Pinpoint the cell where the given text exists, returning its (X, Y) midpoint coordinate. 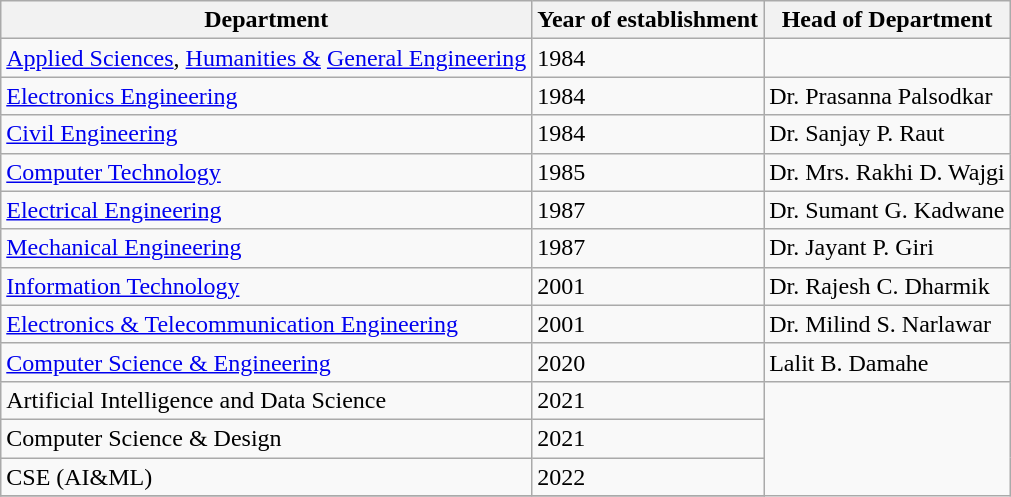
Information Technology (266, 286)
Head of Department (888, 20)
Computer Technology (266, 172)
Dr. Sumant G. Kadwane (888, 210)
Dr. Prasanna Palsodkar (888, 96)
Lalit B. Damahe (888, 362)
Mechanical Engineering (266, 248)
Electrical Engineering (266, 210)
Artificial Intelligence and Data Science (266, 400)
Electronics Engineering (266, 96)
CSE (AI&ML) (266, 477)
Dr. Jayant P. Giri (888, 248)
Dr. Sanjay P. Raut (888, 134)
2020 (648, 362)
Electronics & Telecommunication Engineering (266, 324)
Dr. Milind S. Narlawar (888, 324)
Department (266, 20)
Computer Science & Design (266, 438)
Dr. Mrs. Rakhi D. Wajgi (888, 172)
Dr. Rajesh C. Dharmik (888, 286)
1985 (648, 172)
Computer Science & Engineering (266, 362)
Applied Sciences, Humanities & General Engineering (266, 58)
Year of establishment (648, 20)
2022 (648, 477)
Civil Engineering (266, 134)
